Locate the cell with the specified text and output its [x, y] center coordinate. 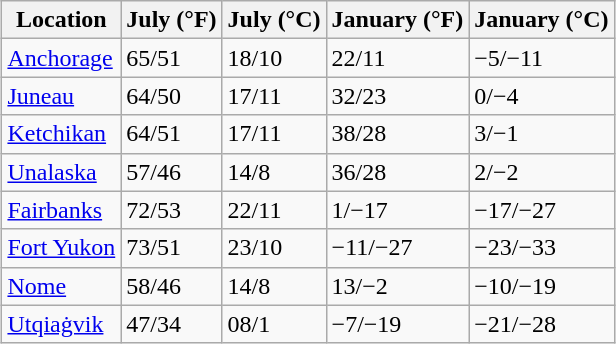
2/−2 [542, 172]
Fort Yukon [62, 248]
58/46 [172, 286]
January (°C) [542, 20]
08/1 [274, 324]
65/51 [172, 58]
18/10 [274, 58]
72/53 [172, 210]
July (°F) [172, 20]
Fairbanks [62, 210]
Location [62, 20]
Ketchikan [62, 134]
3/−1 [542, 134]
−23/−33 [542, 248]
−7/−19 [398, 324]
−21/−28 [542, 324]
Unalaska [62, 172]
64/50 [172, 96]
32/23 [398, 96]
23/10 [274, 248]
57/46 [172, 172]
Utqiaġvik [62, 324]
0/−4 [542, 96]
−5/−11 [542, 58]
Nome [62, 286]
Juneau [62, 96]
−10/−19 [542, 286]
36/28 [398, 172]
13/−2 [398, 286]
Anchorage [62, 58]
January (°F) [398, 20]
38/28 [398, 134]
July (°C) [274, 20]
−17/−27 [542, 210]
73/51 [172, 248]
1/−17 [398, 210]
47/34 [172, 324]
−11/−27 [398, 248]
64/51 [172, 134]
